For the text-containing cell, return its midpoint in [X, Y] coordinate format. 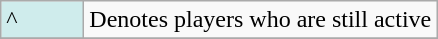
Denotes players who are still active [260, 20]
^ [42, 20]
